Return [X, Y] of the center of cell containing provided text 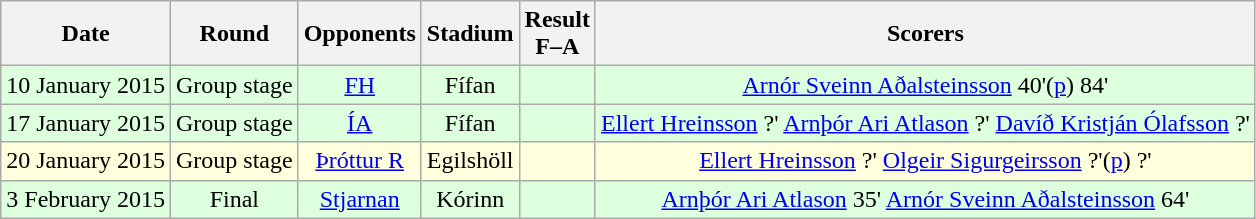
Egilshöll [470, 161]
Arnór Sveinn Aðalsteinsson 40'(p) 84' [925, 85]
Final [234, 199]
20 January 2015 [86, 161]
Arnþór Ari Atlason 35' Arnór Sveinn Aðalsteinsson 64' [925, 199]
Scorers [925, 34]
Round [234, 34]
10 January 2015 [86, 85]
Stadium [470, 34]
ResultF–A [557, 34]
Ellert Hreinsson ?' Arnþór Ari Atlason ?' Davíð Kristján Ólafsson ?' [925, 123]
ÍA [360, 123]
Date [86, 34]
Ellert Hreinsson ?' Olgeir Sigurgeirsson ?'(p) ?' [925, 161]
17 January 2015 [86, 123]
FH [360, 85]
Þróttur R [360, 161]
Opponents [360, 34]
3 February 2015 [86, 199]
Stjarnan [360, 199]
Kórinn [470, 199]
